Provide the (X, Y) coordinate of the cell's center where the given text is located.  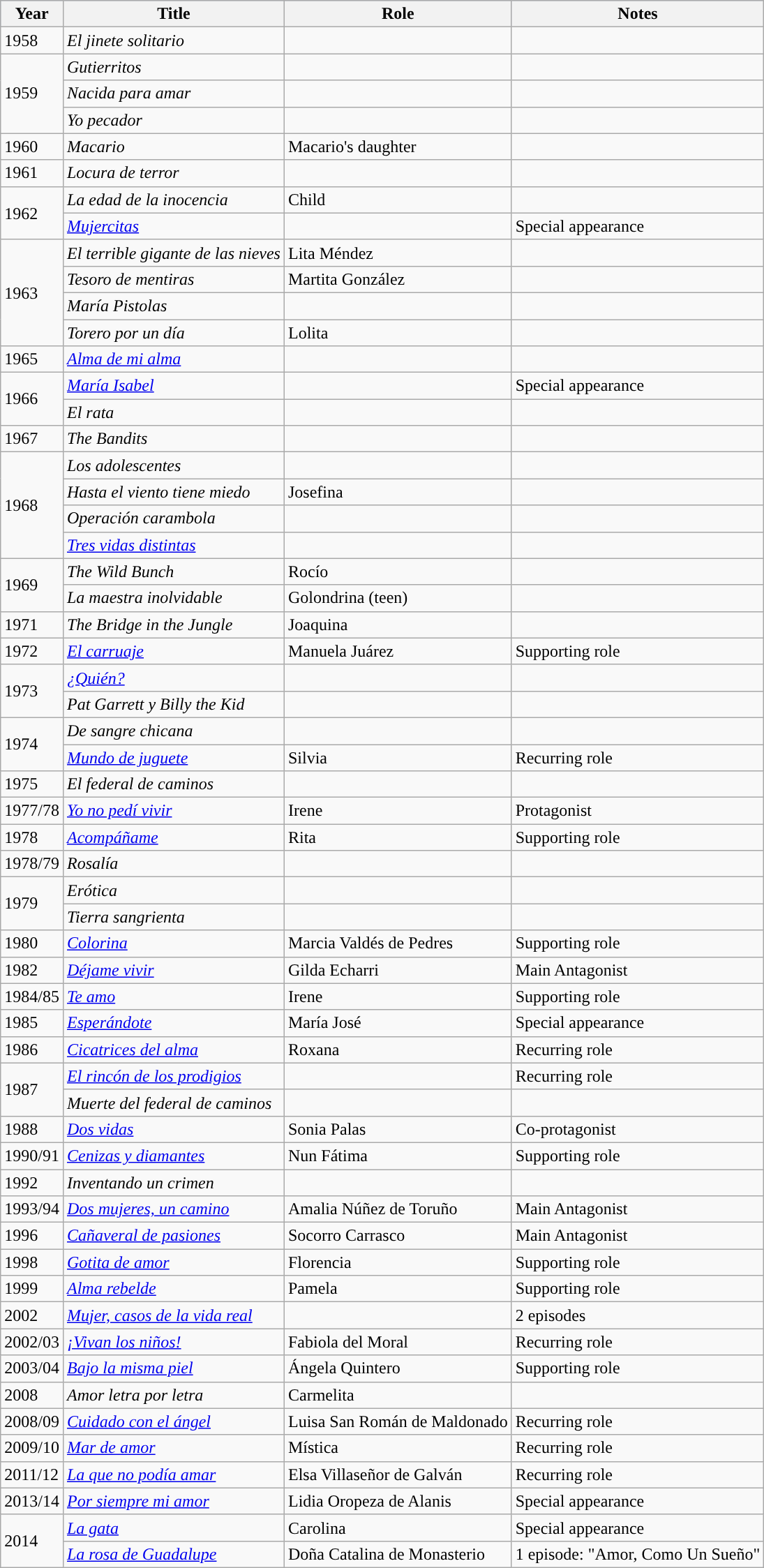
María Pistolas (173, 306)
2013/14 (32, 1501)
1988 (32, 1129)
Nun Fátima (398, 1156)
1990/91 (32, 1156)
Tres vidas distintas (173, 545)
The Wild Bunch (173, 572)
1987 (32, 1089)
1978 (32, 837)
¿Quién? (173, 678)
Silvia (398, 757)
The Bridge in the Jungle (173, 625)
Acompáñame (173, 837)
2008 (32, 1395)
Tesoro de mentiras (173, 279)
Los adolescentes (173, 465)
Elsa Villaseñor de Galván (398, 1474)
El carruaje (173, 651)
Sonia Palas (398, 1129)
Carolina (398, 1528)
1984/85 (32, 996)
1967 (32, 439)
Colorina (173, 943)
El rincón de los prodigios (173, 1076)
1993/94 (32, 1209)
1958 (32, 40)
Luisa San Román de Maldonado (398, 1421)
Rosalía (173, 864)
1966 (32, 399)
Co-protagonist (638, 1129)
Alma de mi alma (173, 359)
La edad de la inocencia (173, 200)
1978/79 (32, 864)
Doña Catalina de Monasterio (398, 1554)
Tierra sangrienta (173, 917)
El rata (173, 412)
Yo no pedí vivir (173, 811)
Florencia (398, 1262)
Cenizas y diamantes (173, 1156)
1959 (32, 94)
1961 (32, 173)
1980 (32, 943)
The Bandits (173, 439)
Roxana (398, 1050)
1974 (32, 744)
Muerte del federal de caminos (173, 1103)
Josefina (398, 492)
El terrible gigante de las nieves (173, 253)
1972 (32, 651)
1965 (32, 359)
Ángela Quintero (398, 1368)
Gilda Echarri (398, 970)
Marcia Valdés de Pedres (398, 943)
Lita Méndez (398, 253)
Mundo de juguete (173, 757)
Dos mujeres, un camino (173, 1209)
2002 (32, 1315)
El jinete solitario (173, 40)
Operación carambola (173, 518)
2002/03 (32, 1342)
Child (398, 200)
2009/10 (32, 1448)
Mar de amor (173, 1448)
¡Vivan los niños! (173, 1342)
Rocío (398, 572)
Title (173, 14)
1 episode: "Amor, Como Un Sueño" (638, 1554)
1999 (32, 1289)
1973 (32, 691)
1968 (32, 505)
María Isabel (173, 386)
Carmelita (398, 1395)
Macario (173, 147)
Notes (638, 14)
La maestra inolvidable (173, 598)
Socorro Carrasco (398, 1236)
La que no podía amar (173, 1474)
Yo pecador (173, 120)
Martita González (398, 279)
Mujercitas (173, 226)
Dos vidas (173, 1129)
1982 (32, 970)
1969 (32, 585)
1992 (32, 1183)
Erótica (173, 890)
1971 (32, 625)
Amor letra por letra (173, 1395)
Torero por un día (173, 333)
Bajo la misma piel (173, 1368)
1960 (32, 147)
Amalia Núñez de Toruño (398, 1209)
El federal de caminos (173, 784)
1996 (32, 1236)
Déjame vivir (173, 970)
2 episodes (638, 1315)
Por siempre mi amor (173, 1501)
1979 (32, 904)
Inventando un crimen (173, 1183)
2003/04 (32, 1368)
1963 (32, 292)
Hasta el viento tiene miedo (173, 492)
Macario's daughter (398, 147)
1977/78 (32, 811)
Joaquina (398, 625)
2011/12 (32, 1474)
Locura de terror (173, 173)
María José (398, 1023)
Esperándote (173, 1023)
Protagonist (638, 811)
Gutierritos (173, 67)
Gotita de amor (173, 1262)
Cuidado con el ángel (173, 1421)
Golondrina (teen) (398, 598)
1998 (32, 1262)
De sangre chicana (173, 731)
Fabiola del Moral (398, 1342)
1962 (32, 213)
Nacida para amar (173, 94)
Cicatrices del alma (173, 1050)
Mujer, casos de la vida real (173, 1315)
Te amo (173, 996)
Manuela Juárez (398, 651)
Year (32, 14)
Lidia Oropeza de Alanis (398, 1501)
2008/09 (32, 1421)
Role (398, 14)
1975 (32, 784)
Lolita (398, 333)
1985 (32, 1023)
Pat Garrett y Billy the Kid (173, 704)
Alma rebelde (173, 1289)
Cañaveral de pasiones (173, 1236)
Rita (398, 837)
Mística (398, 1448)
La rosa de Guadalupe (173, 1554)
1986 (32, 1050)
2014 (32, 1541)
Pamela (398, 1289)
La gata (173, 1528)
